Identify which cell holds the provided text, then report its [X, Y] central coordinate. 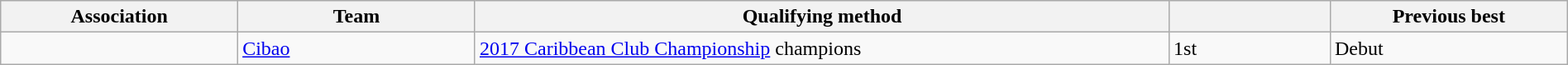
Debut [1449, 48]
Cibao [357, 48]
Qualifying method [822, 17]
1st [1250, 48]
Association [119, 17]
Previous best [1449, 17]
Team [357, 17]
2017 Caribbean Club Championship champions [822, 48]
